Detect which cell encompasses the target text, then output its (X, Y) center coordinate. 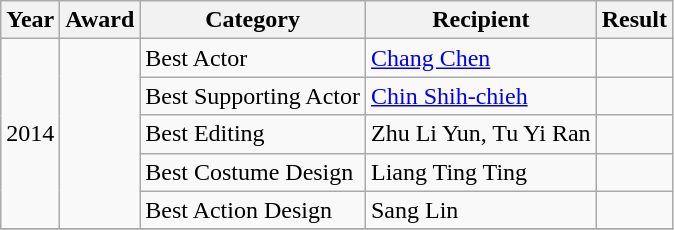
Best Action Design (253, 210)
Category (253, 20)
Best Supporting Actor (253, 96)
Liang Ting Ting (480, 172)
Best Actor (253, 58)
Award (100, 20)
Best Editing (253, 134)
2014 (30, 134)
Sang Lin (480, 210)
Result (634, 20)
Chin Shih-chieh (480, 96)
Year (30, 20)
Zhu Li Yun, Tu Yi Ran (480, 134)
Best Costume Design (253, 172)
Chang Chen (480, 58)
Recipient (480, 20)
